For the text-containing cell, return its midpoint in (x, y) coordinate format. 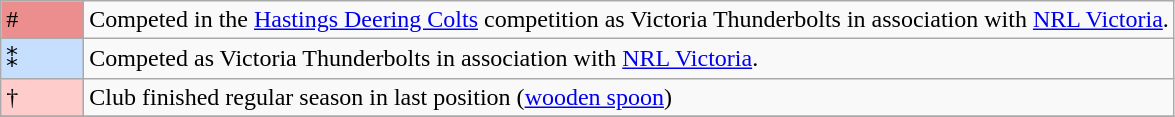
Competed in the Hastings Deering Colts competition as Victoria Thunderbolts in association with NRL Victoria. (629, 20)
Club finished regular season in last position (wooden spoon) (629, 97)
# (42, 20)
⁑ (42, 59)
Competed as Victoria Thunderbolts in association with NRL Victoria. (629, 59)
† (42, 97)
